Scan for the cell matching the given text and deliver its [X, Y] coordinate at center. 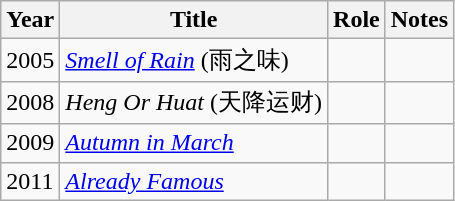
Already Famous [194, 181]
Role [357, 20]
Smell of Rain (雨之味) [194, 60]
2008 [30, 102]
Notes [419, 20]
Title [194, 20]
2011 [30, 181]
Autumn in March [194, 143]
Heng Or Huat (天降运财) [194, 102]
2005 [30, 60]
Year [30, 20]
2009 [30, 143]
